Output the (x, y) coordinate of the center of the cell containing the given text.  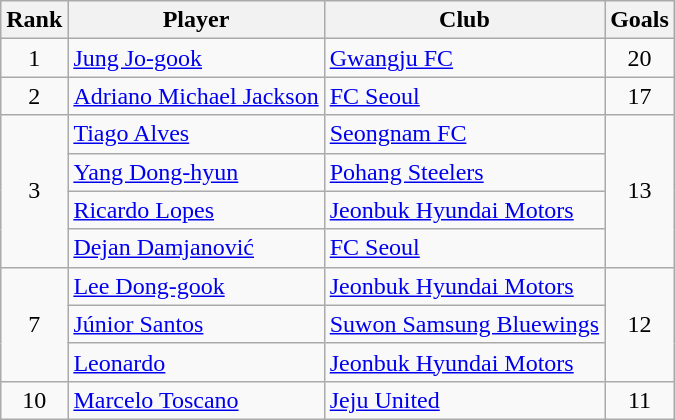
Lee Dong-gook (196, 286)
10 (34, 400)
11 (640, 400)
Suwon Samsung Bluewings (464, 324)
Jeju United (464, 400)
17 (640, 96)
Yang Dong-hyun (196, 172)
Adriano Michael Jackson (196, 96)
Pohang Steelers (464, 172)
Club (464, 20)
1 (34, 58)
20 (640, 58)
3 (34, 191)
Leonardo (196, 362)
13 (640, 191)
Dejan Damjanović (196, 248)
12 (640, 324)
Jung Jo-gook (196, 58)
2 (34, 96)
Júnior Santos (196, 324)
7 (34, 324)
Marcelo Toscano (196, 400)
Player (196, 20)
Seongnam FC (464, 134)
Goals (640, 20)
Gwangju FC (464, 58)
Rank (34, 20)
Tiago Alves (196, 134)
Ricardo Lopes (196, 210)
